Capture the cell that displays the provided text and extract its (X, Y) central coordinate. 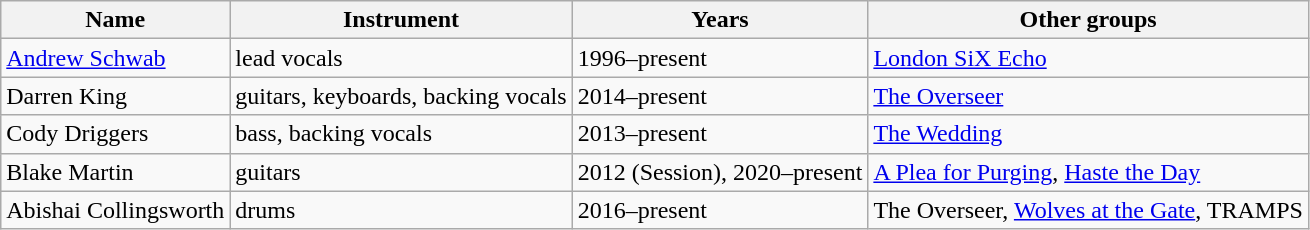
2016–present (720, 210)
London SiX Echo (1088, 58)
guitars (401, 172)
The Overseer, Wolves at the Gate, TRAMPS (1088, 210)
The Overseer (1088, 96)
Darren King (116, 96)
Abishai Collingsworth (116, 210)
Cody Driggers (116, 134)
1996–present (720, 58)
Blake Martin (116, 172)
Andrew Schwab (116, 58)
lead vocals (401, 58)
The Wedding (1088, 134)
2014–present (720, 96)
A Plea for Purging, Haste the Day (1088, 172)
2012 (Session), 2020–present (720, 172)
2013–present (720, 134)
Name (116, 20)
Instrument (401, 20)
Years (720, 20)
guitars, keyboards, backing vocals (401, 96)
Other groups (1088, 20)
drums (401, 210)
bass, backing vocals (401, 134)
